Provide the (X, Y) coordinate of the cell's center where the given text is located.  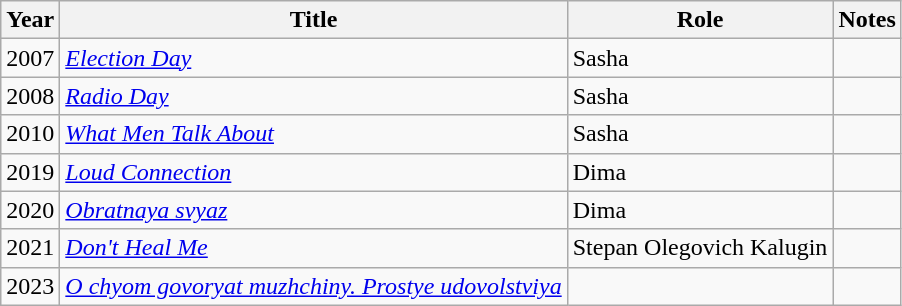
Notes (867, 20)
2008 (30, 96)
Stepan Olegovich Kalugin (700, 248)
2007 (30, 58)
Don't Heal Me (314, 248)
2019 (30, 172)
O chyom govoryat muzhchiny. Prostye udovolstviya (314, 286)
Loud Connection (314, 172)
What Men Talk About (314, 134)
Election Day (314, 58)
Role (700, 20)
2020 (30, 210)
Radio Day (314, 96)
Year (30, 20)
Obratnaya svyaz (314, 210)
2010 (30, 134)
2021 (30, 248)
Title (314, 20)
2023 (30, 286)
